Output the (X, Y) coordinate of the center of the cell containing the given text.  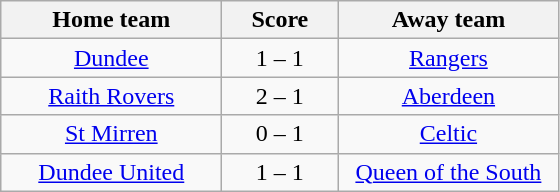
Dundee United (112, 172)
2 – 1 (280, 96)
Dundee (112, 58)
Celtic (448, 134)
Rangers (448, 58)
Away team (448, 20)
Queen of the South (448, 172)
Home team (112, 20)
Raith Rovers (112, 96)
0 – 1 (280, 134)
Score (280, 20)
St Mirren (112, 134)
Aberdeen (448, 96)
